From the cell containing the given text, extract its center point as [x, y] coordinate. 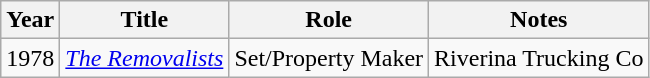
Year [30, 20]
Role [329, 20]
1978 [30, 58]
The Removalists [144, 58]
Notes [539, 20]
Riverina Trucking Co [539, 58]
Title [144, 20]
Set/Property Maker [329, 58]
